Identify which cell holds the provided text, then report its (x, y) central coordinate. 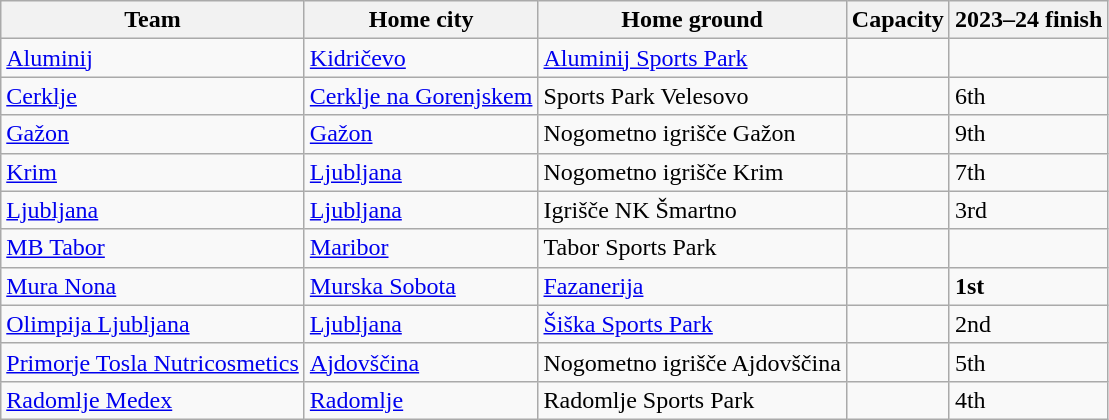
5th (1028, 362)
Nogometno igrišče Ajdovščina (692, 362)
Krim (153, 172)
Olimpija Ljubljana (153, 324)
Sports Park Velesovo (692, 96)
Capacity (898, 20)
Kidričevo (421, 58)
Igrišče NK Šmartno (692, 210)
Aluminij Sports Park (692, 58)
Radomlje Medex (153, 400)
Nogometno igrišče Gažon (692, 134)
Tabor Sports Park (692, 248)
Cerklje na Gorenjskem (421, 96)
Mura Nona (153, 286)
Šiška Sports Park (692, 324)
Primorje Tosla Nutricosmetics (153, 362)
Team (153, 20)
Aluminij (153, 58)
MB Tabor (153, 248)
Murska Sobota (421, 286)
9th (1028, 134)
Home ground (692, 20)
Nogometno igrišče Krim (692, 172)
7th (1028, 172)
Fazanerija (692, 286)
Home city (421, 20)
4th (1028, 400)
Radomlje (421, 400)
Cerklje (153, 96)
Radomlje Sports Park (692, 400)
2023–24 finish (1028, 20)
6th (1028, 96)
1st (1028, 286)
Maribor (421, 248)
Ajdovščina (421, 362)
3rd (1028, 210)
2nd (1028, 324)
